Identify which cell holds the provided text, then report its (x, y) central coordinate. 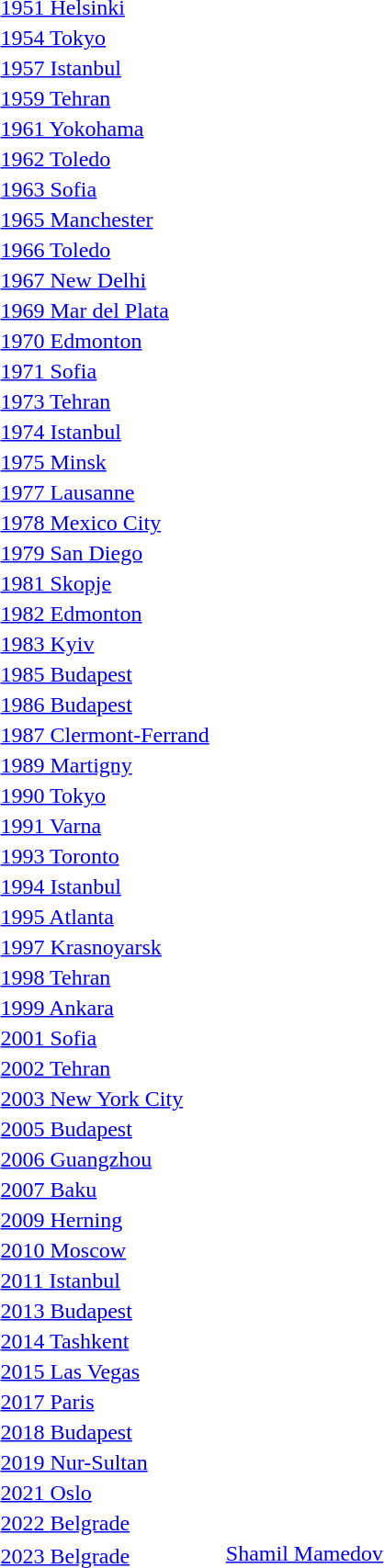
Shamil Mamedov (304, 1553)
